Find where the given text appears and provide that cell's center as [x, y] coordinate. 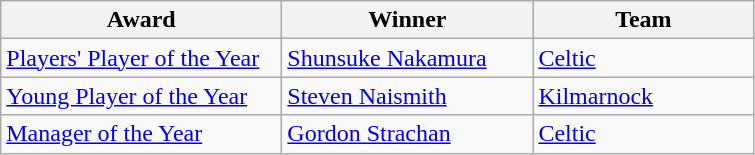
Young Player of the Year [142, 96]
Award [142, 20]
Kilmarnock [644, 96]
Winner [408, 20]
Shunsuke Nakamura [408, 58]
Steven Naismith [408, 96]
Gordon Strachan [408, 134]
Players' Player of the Year [142, 58]
Team [644, 20]
Manager of the Year [142, 134]
